Identify which cell holds the provided text, then report its [X, Y] central coordinate. 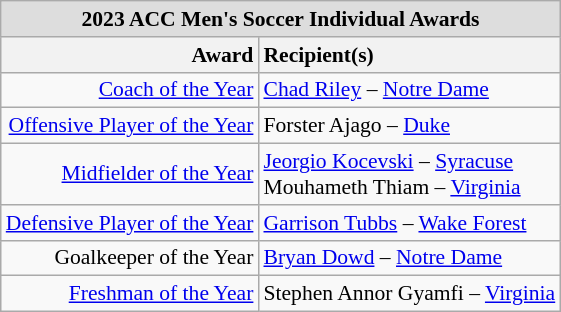
Bryan Dowd – Notre Dame [409, 258]
2023 ACC Men's Soccer Individual Awards [281, 19]
Defensive Player of the Year [130, 223]
Garrison Tubbs – Wake Forest [409, 223]
Forster Ajago – Duke [409, 126]
Jeorgio Kocevski – SyracuseMouhameth Thiam – Virginia [409, 174]
Freshman of the Year [130, 294]
Stephen Annor Gyamfi – Virginia [409, 294]
Goalkeeper of the Year [130, 258]
Midfielder of the Year [130, 174]
Chad Riley – Notre Dame [409, 90]
Coach of the Year [130, 90]
Award [130, 55]
Recipient(s) [409, 55]
Offensive Player of the Year [130, 126]
